From the cell containing the given text, extract its center point as [X, Y] coordinate. 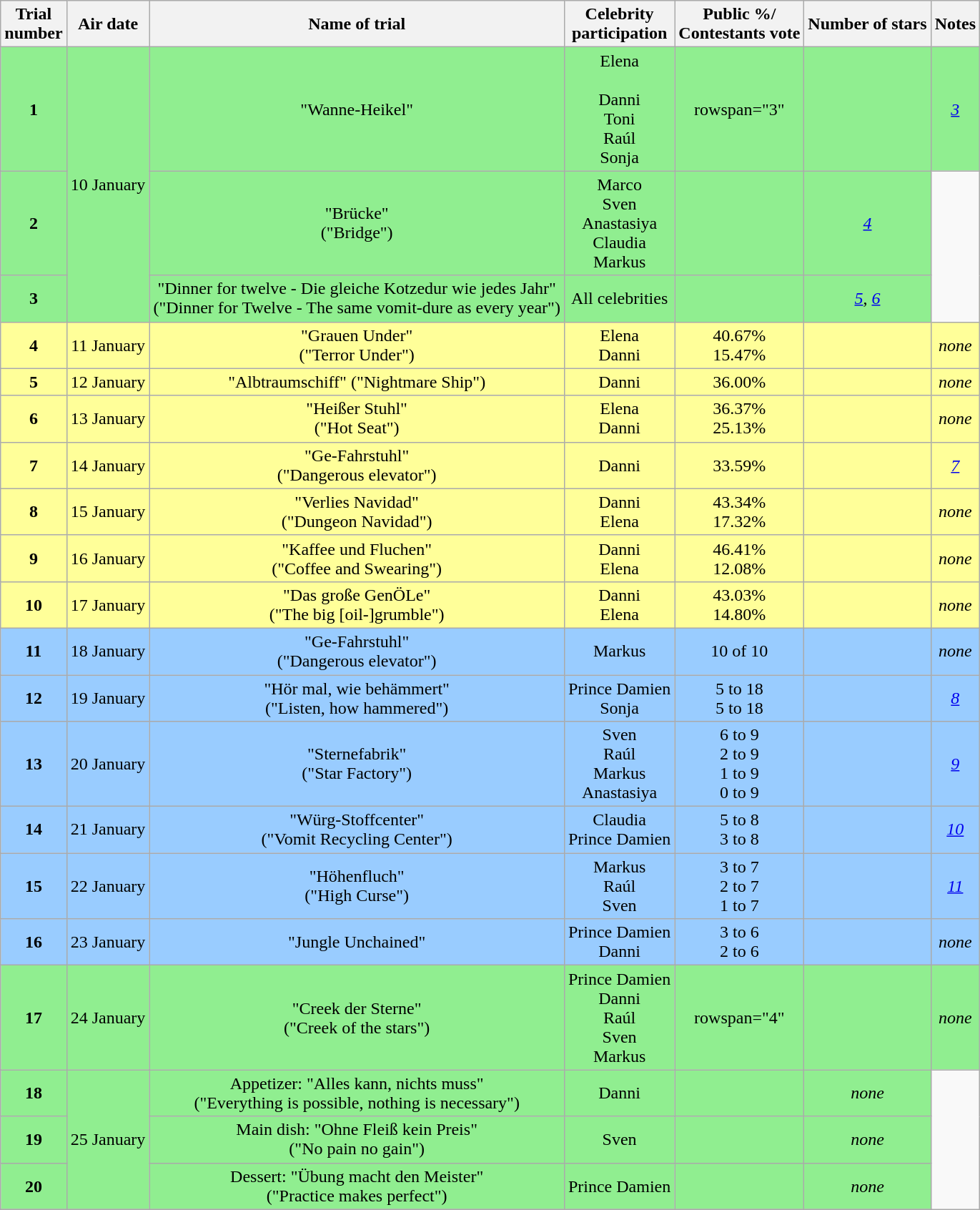
Prince Damien [619, 1186]
"Sternefabrik"("Star Factory") [357, 764]
"Verlies Navidad"("Dungeon Navidad") [357, 512]
24 January [108, 1018]
"Creek der Sterne"("Creek of the stars") [357, 1018]
36.37%25.13% [739, 419]
Name of trial [357, 24]
3 to 72 to 71 to 7 [739, 886]
Sven [619, 1140]
43.03%14.80% [739, 605]
36.00% [739, 382]
Celebrityparticipation [619, 24]
"Brücke"("Bridge") [357, 223]
25 January [108, 1140]
Number of stars [868, 24]
"Das große GenÖLe"("The big [oil-]grumble") [357, 605]
22 January [108, 886]
ElenaDanniToniRaúlSonja [619, 109]
16 January [108, 558]
Public %/Contestants vote [739, 24]
19 January [108, 698]
5 to 185 to 18 [739, 698]
Trialnumber [34, 24]
Markus [619, 651]
6 to 92 to 91 to 90 to 9 [739, 764]
Notes [955, 24]
17 [34, 1018]
Prince DamienDanni [619, 943]
Air date [108, 24]
20 January [108, 764]
Prince DamienSonja [619, 698]
SvenRaúlMarkusAnastasiya [619, 764]
"Würg-Stoffcenter"("Vomit Recycling Center") [357, 830]
20 [34, 1186]
16 [34, 943]
17 January [108, 605]
Appetizer: "Alles kann, nichts muss"("Everything is possible, nothing is necessary") [357, 1093]
10 January [108, 185]
Prince DamienDanniRaúlSvenMarkus [619, 1018]
21 January [108, 830]
Dessert: "Übung macht den Meister"("Practice makes perfect") [357, 1186]
15 [34, 886]
MarkusRaúlSven [619, 886]
6 [34, 419]
"Dinner for twelve - Die gleiche Kotzedur wie jedes Jahr"("Dinner for Twelve - The same vomit-dure as every year") [357, 299]
10 of 10 [739, 651]
1 [34, 109]
12 [34, 698]
5 [34, 382]
"Hör mal, wie behämmert"("Listen, how hammered") [357, 698]
46.41%12.08% [739, 558]
"Grauen Under"("Terror Under") [357, 345]
14 [34, 830]
MarcoSvenAnastasiyaClaudiaMarkus [619, 223]
5, 6 [868, 299]
2 [34, 223]
3 to 62 to 6 [739, 943]
5 to 83 to 8 [739, 830]
18 [34, 1093]
ClaudiaPrince Damien [619, 830]
15 January [108, 512]
13 [34, 764]
14 January [108, 465]
11 January [108, 345]
33.59% [739, 465]
rowspan="3" [739, 109]
"Heißer Stuhl"("Hot Seat") [357, 419]
rowspan="4" [739, 1018]
Main dish: "Ohne Fleiß kein Preis"("No pain no gain") [357, 1140]
All celebrities [619, 299]
23 January [108, 943]
19 [34, 1140]
"Jungle Unchained" [357, 943]
40.67%15.47% [739, 345]
18 January [108, 651]
"Kaffee und Fluchen"("Coffee and Swearing") [357, 558]
43.34%17.32% [739, 512]
"Wanne-Heikel" [357, 109]
"Albtraumschiff" ("Nightmare Ship") [357, 382]
"Höhenfluch"("High Curse") [357, 886]
12 January [108, 382]
13 January [108, 419]
